Return the (X, Y) coordinate for the center point of the cell that contains the specified text.  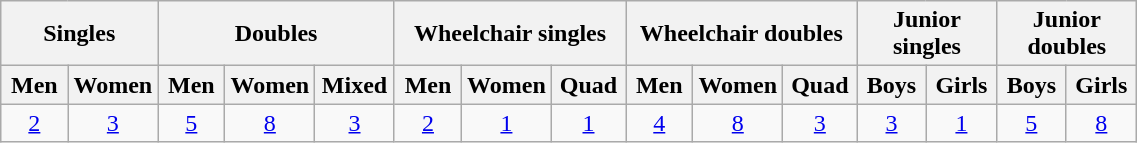
Wheelchair doubles (742, 34)
Mixed (355, 85)
Doubles (276, 34)
Junior singles (927, 34)
Singles (80, 34)
Wheelchair singles (510, 34)
Junior doubles (1067, 34)
4 (660, 123)
